Detect which cell encompasses the target text, then output its (x, y) center coordinate. 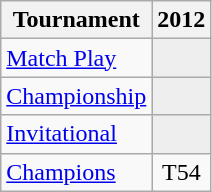
Tournament (76, 20)
T54 (182, 172)
Championship (76, 96)
Invitational (76, 134)
2012 (182, 20)
Champions (76, 172)
Match Play (76, 58)
